Determine the [x, y] coordinate at the center of the cell enclosing the given text.  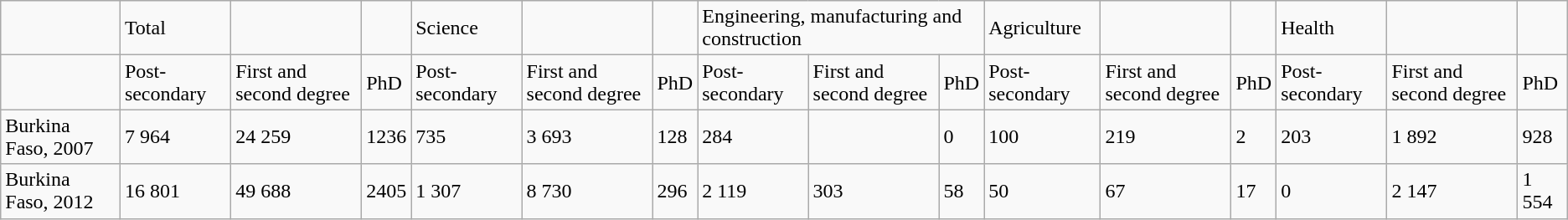
303 [874, 191]
49 688 [297, 191]
Science [467, 28]
2 147 [1452, 191]
7 964 [175, 137]
928 [1543, 137]
24 259 [297, 137]
67 [1166, 191]
Engineering, manufacturing and construction [841, 28]
203 [1332, 137]
2 119 [753, 191]
50 [1042, 191]
Health [1332, 28]
1 307 [467, 191]
128 [675, 137]
284 [753, 137]
Agriculture [1042, 28]
Burkina Faso, 2012 [60, 191]
3 693 [587, 137]
2 [1254, 137]
Burkina Faso, 2007 [60, 137]
58 [962, 191]
2405 [387, 191]
17 [1254, 191]
16 801 [175, 191]
Total [175, 28]
296 [675, 191]
735 [467, 137]
1 892 [1452, 137]
1 554 [1543, 191]
219 [1166, 137]
1236 [387, 137]
8 730 [587, 191]
100 [1042, 137]
